Scan for the cell matching the given text and deliver its [x, y] coordinate at center. 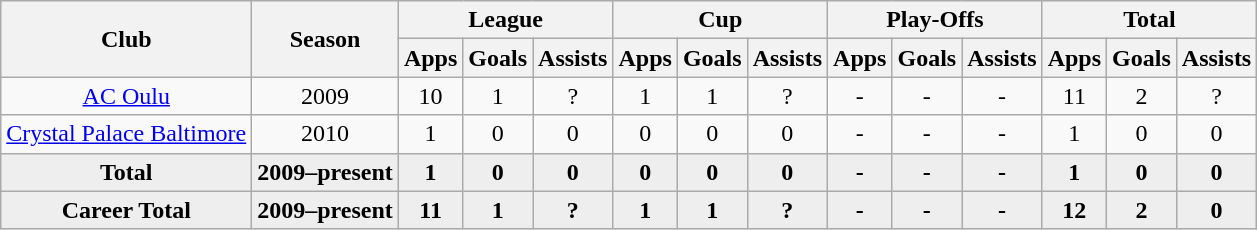
League [506, 20]
Crystal Palace Baltimore [126, 134]
Club [126, 39]
Cup [720, 20]
12 [1074, 210]
Play-Offs [936, 20]
10 [430, 96]
Season [326, 39]
2009 [326, 96]
2010 [326, 134]
AC Oulu [126, 96]
Career Total [126, 210]
